Pinpoint the cell where the given text exists, returning its [X, Y] midpoint coordinate. 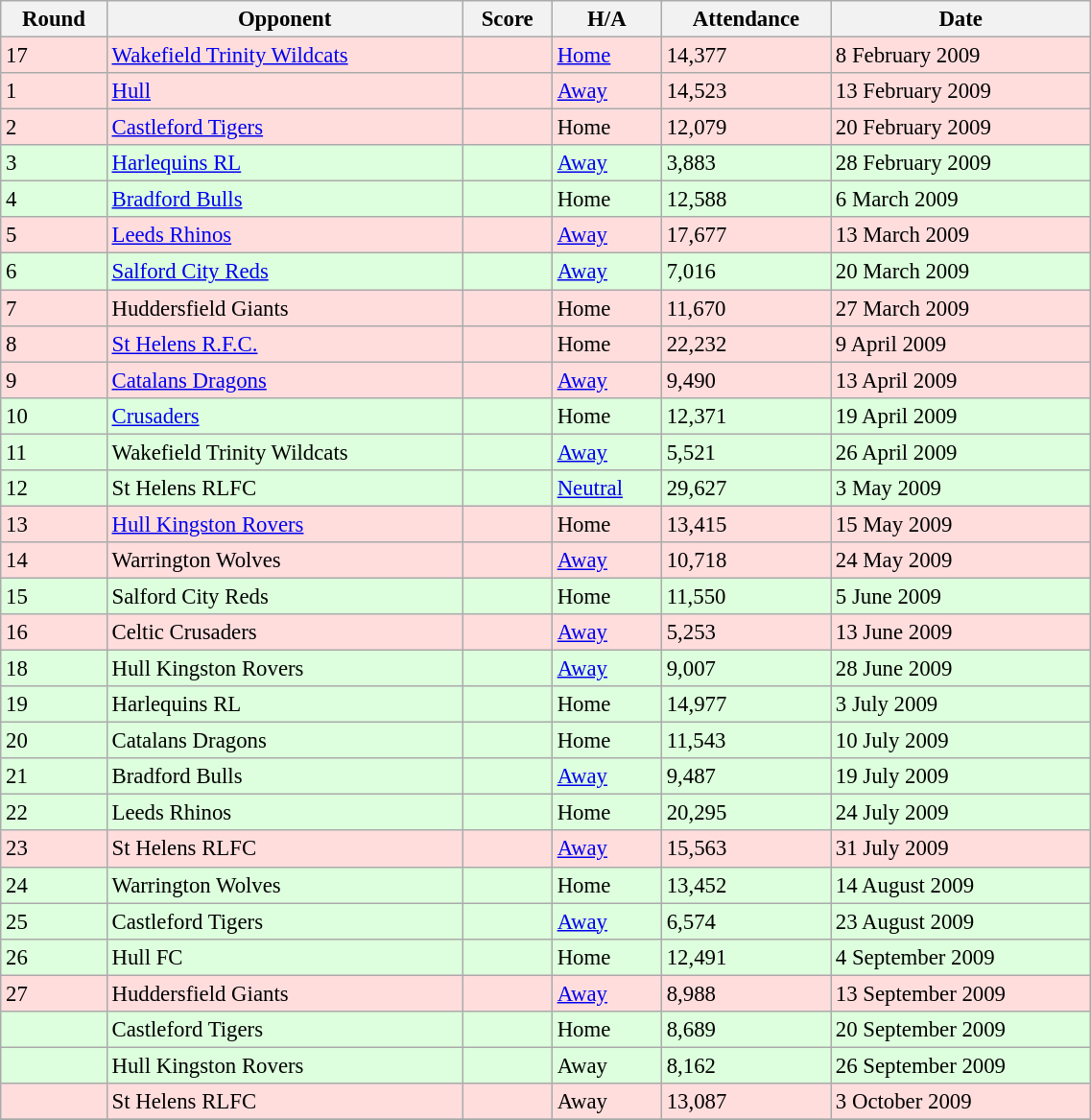
14,377 [746, 56]
9,487 [746, 776]
6,574 [746, 921]
St Helens R.F.C. [284, 344]
14,977 [746, 704]
5 [54, 235]
7,016 [746, 272]
23 August 2009 [961, 921]
14,523 [746, 91]
28 June 2009 [961, 669]
12,588 [746, 200]
11 [54, 452]
11,550 [746, 596]
29,627 [746, 489]
24 May 2009 [961, 560]
13 April 2009 [961, 380]
27 [54, 993]
14 [54, 560]
5 June 2009 [961, 596]
11,543 [746, 741]
13 [54, 524]
Date [961, 19]
3 [54, 163]
14 August 2009 [961, 885]
15,563 [746, 849]
3 October 2009 [961, 1102]
13 June 2009 [961, 632]
6 March 2009 [961, 200]
Hull FC [284, 957]
3 July 2009 [961, 704]
10 [54, 416]
Celtic Crusaders [284, 632]
9 [54, 380]
Score [507, 19]
Neutral [606, 489]
20,295 [746, 813]
15 May 2009 [961, 524]
26 [54, 957]
24 [54, 885]
9,490 [746, 380]
4 September 2009 [961, 957]
20 September 2009 [961, 1030]
13,415 [746, 524]
Attendance [746, 19]
8 [54, 344]
Round [54, 19]
22,232 [746, 344]
26 April 2009 [961, 452]
8,689 [746, 1030]
24 July 2009 [961, 813]
8,988 [746, 993]
13 September 2009 [961, 993]
12,079 [746, 128]
2 [54, 128]
1 [54, 91]
13 March 2009 [961, 235]
8 February 2009 [961, 56]
3,883 [746, 163]
19 [54, 704]
10,718 [746, 560]
H/A [606, 19]
12,491 [746, 957]
19 April 2009 [961, 416]
26 September 2009 [961, 1065]
6 [54, 272]
20 [54, 741]
17 [54, 56]
16 [54, 632]
23 [54, 849]
15 [54, 596]
19 July 2009 [961, 776]
4 [54, 200]
25 [54, 921]
31 July 2009 [961, 849]
9 April 2009 [961, 344]
7 [54, 308]
12,371 [746, 416]
Hull [284, 91]
13,087 [746, 1102]
17,677 [746, 235]
18 [54, 669]
21 [54, 776]
20 February 2009 [961, 128]
22 [54, 813]
27 March 2009 [961, 308]
9,007 [746, 669]
13 February 2009 [961, 91]
8,162 [746, 1065]
Crusaders [284, 416]
12 [54, 489]
Opponent [284, 19]
20 March 2009 [961, 272]
10 July 2009 [961, 741]
5,253 [746, 632]
13,452 [746, 885]
5,521 [746, 452]
3 May 2009 [961, 489]
11,670 [746, 308]
28 February 2009 [961, 163]
